Detect which cell encompasses the target text, then output its (X, Y) center coordinate. 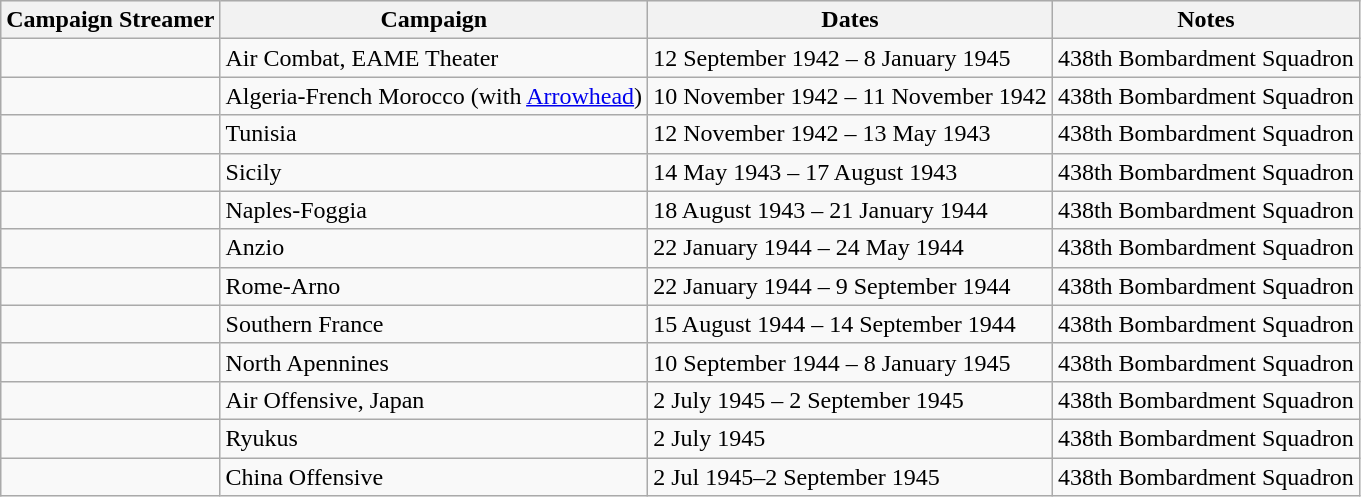
10 November 1942 – 11 November 1942 (850, 96)
Campaign (434, 20)
18 August 1943 – 21 January 1944 (850, 210)
2 Jul 1945–2 September 1945 (850, 477)
15 August 1944 – 14 September 1944 (850, 324)
10 September 1944 – 8 January 1945 (850, 362)
Campaign Streamer (110, 20)
Dates (850, 20)
China Offensive (434, 477)
Southern France (434, 324)
22 January 1944 – 9 September 1944 (850, 286)
14 May 1943 – 17 August 1943 (850, 172)
Ryukus (434, 438)
Algeria-French Morocco (with Arrowhead) (434, 96)
12 September 1942 – 8 January 1945 (850, 58)
Tunisia (434, 134)
22 January 1944 – 24 May 1944 (850, 248)
Notes (1206, 20)
Anzio (434, 248)
Air Offensive, Japan (434, 400)
Naples-Foggia (434, 210)
North Apennines (434, 362)
2 July 1945 – 2 September 1945 (850, 400)
Sicily (434, 172)
Air Combat, EAME Theater (434, 58)
Rome-Arno (434, 286)
2 July 1945 (850, 438)
12 November 1942 – 13 May 1943 (850, 134)
